Identify which cell holds the provided text, then report its (x, y) central coordinate. 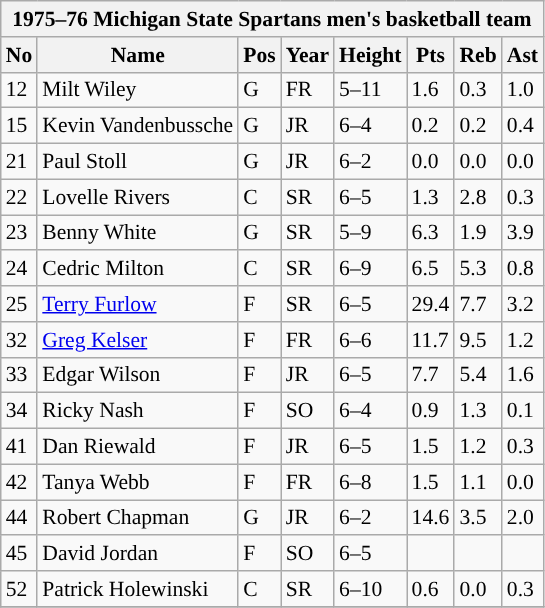
6–8 (370, 482)
9.5 (478, 340)
6.5 (431, 269)
3.9 (522, 233)
14.6 (431, 518)
2.0 (522, 518)
Terry Furlow (138, 304)
41 (20, 447)
Tanya Webb (138, 482)
32 (20, 340)
6–9 (370, 269)
Ricky Nash (138, 411)
0.4 (522, 126)
Benny White (138, 233)
44 (20, 518)
Milt Wiley (138, 90)
Kevin Vandenbussche (138, 126)
Pts (431, 55)
Lovelle Rivers (138, 197)
0.6 (431, 589)
0.9 (431, 411)
6.3 (431, 233)
45 (20, 554)
Ast (522, 55)
23 (20, 233)
Dan Riewald (138, 447)
0.8 (522, 269)
21 (20, 162)
Name (138, 55)
David Jordan (138, 554)
42 (20, 482)
Greg Kelser (138, 340)
5–9 (370, 233)
11.7 (431, 340)
6–6 (370, 340)
15 (20, 126)
Year (308, 55)
2.8 (478, 197)
Robert Chapman (138, 518)
3.5 (478, 518)
No (20, 55)
12 (20, 90)
Height (370, 55)
22 (20, 197)
29.4 (431, 304)
Paul Stoll (138, 162)
0.1 (522, 411)
34 (20, 411)
Patrick Holewinski (138, 589)
25 (20, 304)
Edgar Wilson (138, 375)
24 (20, 269)
5.3 (478, 269)
1.1 (478, 482)
1.0 (522, 90)
3.2 (522, 304)
5–11 (370, 90)
5.4 (478, 375)
6–10 (370, 589)
1975–76 Michigan State Spartans men's basketball team (272, 19)
Pos (260, 55)
33 (20, 375)
Reb (478, 55)
Cedric Milton (138, 269)
52 (20, 589)
1.9 (478, 233)
